For the text-containing cell, return its midpoint in [X, Y] coordinate format. 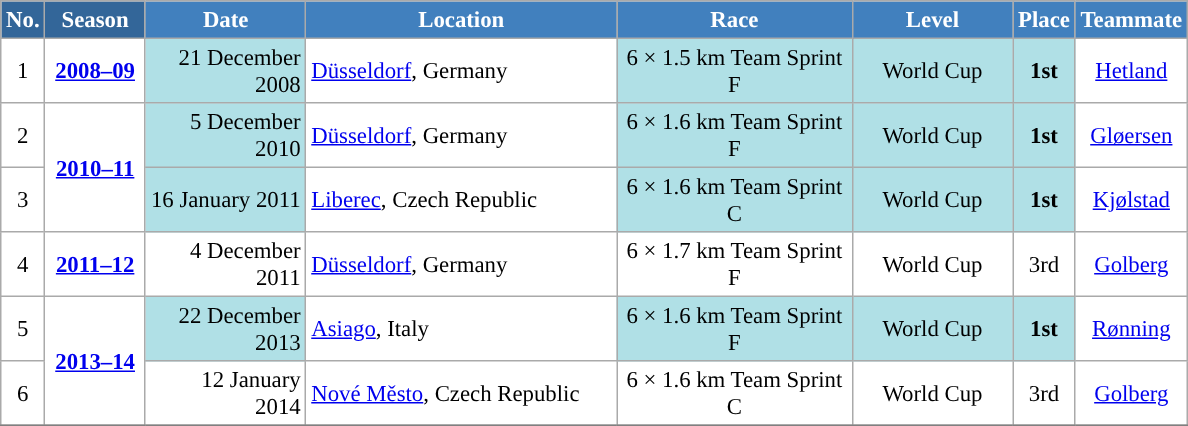
Location [462, 20]
Place [1044, 20]
6 × 1.5 km Team Sprint F [735, 72]
21 December 2008 [226, 72]
5 December 2010 [226, 136]
Asiago, Italy [462, 330]
2013–14 [95, 362]
Liberec, Czech Republic [462, 200]
2008–09 [95, 72]
Hetland [1131, 72]
2011–12 [95, 264]
Kjølstad [1131, 200]
4 [23, 264]
16 January 2011 [226, 200]
Race [735, 20]
2 [23, 136]
Level [932, 20]
5 [23, 330]
Golberg [1131, 264]
22 December 2013 [226, 330]
6 × 1.6 km Team Sprint C [735, 200]
Date [226, 20]
Gløersen [1131, 136]
Teammate [1131, 20]
6 × 1.7 km Team Sprint F [735, 264]
1 [23, 72]
3rd [1044, 264]
2010–11 [95, 168]
4 December 2011 [226, 264]
3 [23, 200]
No. [23, 20]
Rønning [1131, 330]
Season [95, 20]
